Identify which cell holds the provided text, then report its (x, y) central coordinate. 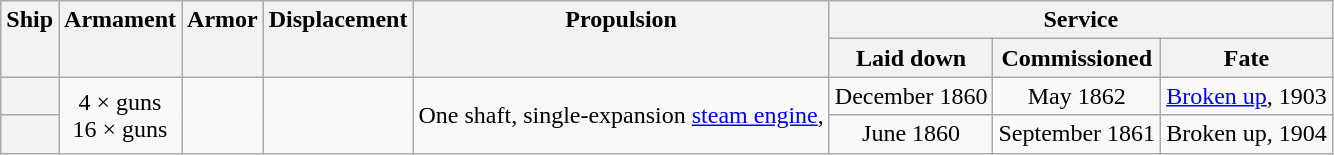
Commissioned (1077, 58)
Armor (223, 39)
Displacement (338, 39)
Broken up, 1903 (1247, 96)
4 × guns16 × guns (120, 115)
May 1862 (1077, 96)
Fate (1247, 58)
Laid down (911, 58)
December 1860 (911, 96)
Propulsion (621, 39)
Broken up, 1904 (1247, 134)
Service (1080, 20)
One shaft, single-expansion steam engine, (621, 115)
Armament (120, 39)
June 1860 (911, 134)
September 1861 (1077, 134)
Ship (30, 39)
